Search for the cell housing the specified text and yield its [X, Y] center coordinate. 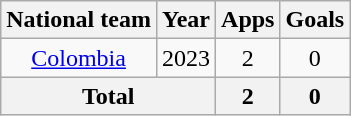
Year [186, 20]
Total [108, 96]
Goals [315, 20]
Colombia [79, 58]
National team [79, 20]
Apps [248, 20]
2023 [186, 58]
